Capture the cell that displays the provided text and extract its [X, Y] central coordinate. 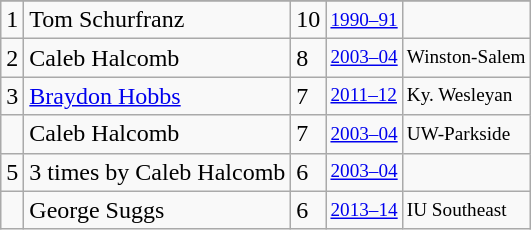
UW-Parkside [466, 134]
2011–12 [364, 96]
Braydon Hobbs [158, 96]
IU Southeast [466, 210]
10 [308, 20]
3 times by Caleb Halcomb [158, 172]
3 [12, 96]
5 [12, 172]
Tom Schurfranz [158, 20]
8 [308, 58]
Winston-Salem [466, 58]
2013–14 [364, 210]
1 [12, 20]
George Suggs [158, 210]
2 [12, 58]
1990–91 [364, 20]
Ky. Wesleyan [466, 96]
